Extract the [x, y] coordinate from the center of the cell holding the provided text.  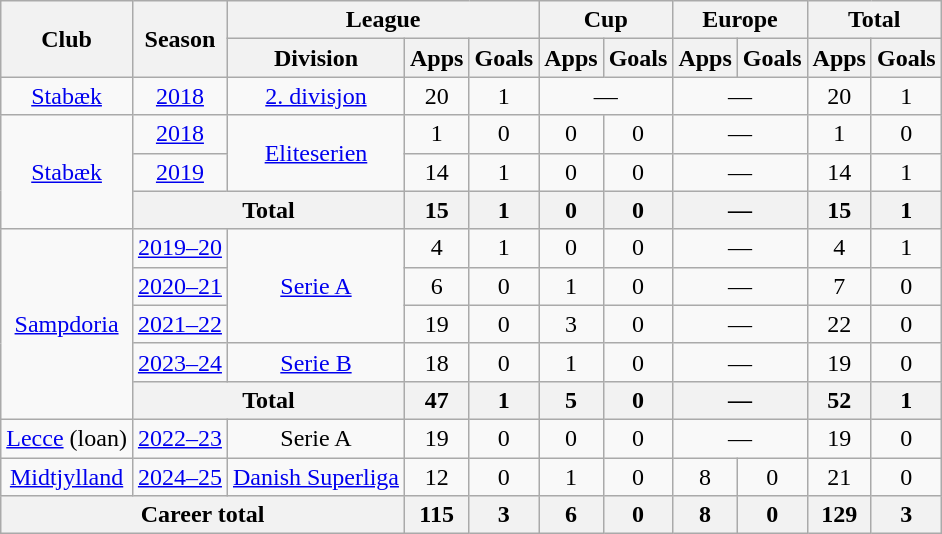
2021–22 [180, 324]
2022–23 [180, 438]
115 [437, 515]
Career total [203, 515]
12 [437, 477]
52 [839, 400]
Club [67, 39]
7 [839, 286]
Serie B [316, 362]
Midtjylland [67, 477]
47 [437, 400]
2019 [180, 172]
18 [437, 362]
Eliteserien [316, 153]
Danish Superliga [316, 477]
2024–25 [180, 477]
2023–24 [180, 362]
Season [180, 39]
League [382, 20]
Europe [740, 20]
21 [839, 477]
Sampdoria [67, 324]
2020–21 [180, 286]
5 [571, 400]
2019–20 [180, 248]
Division [316, 58]
22 [839, 324]
Cup [606, 20]
Lecce (loan) [67, 438]
2. divisjon [316, 96]
129 [839, 515]
